Provide the (X, Y) coordinate of the cell's center where the given text is located.  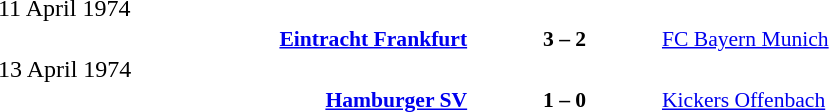
3 – 2 (564, 38)
